Scan for the cell matching the given text and deliver its (X, Y) coordinate at center. 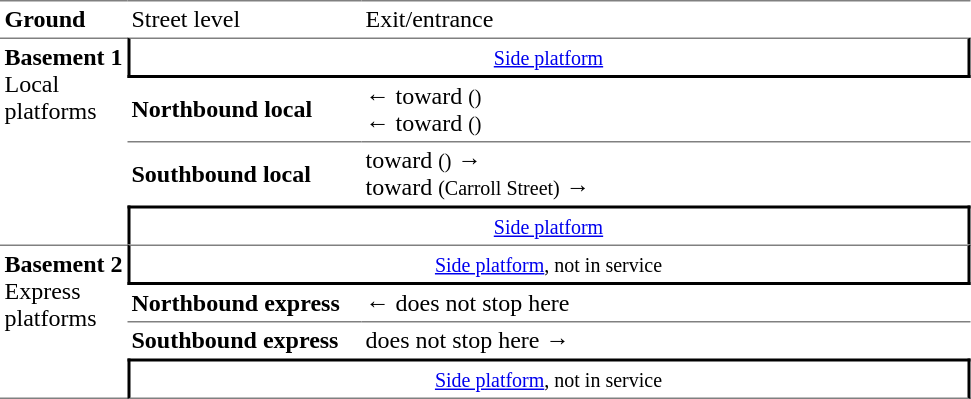
Northbound local (244, 110)
← does not stop here (666, 304)
Basement 2Express platforms (64, 321)
Southbound local (244, 174)
toward () → toward (Carroll Street) → (666, 174)
Basement 1Local platforms (64, 142)
Northbound express (244, 304)
Street level (244, 19)
Exit/entrance (666, 19)
Ground (64, 19)
← toward ()← toward () (666, 110)
Southbound express (244, 340)
does not stop here → (666, 340)
